Identify which cell holds the provided text, then report its (x, y) central coordinate. 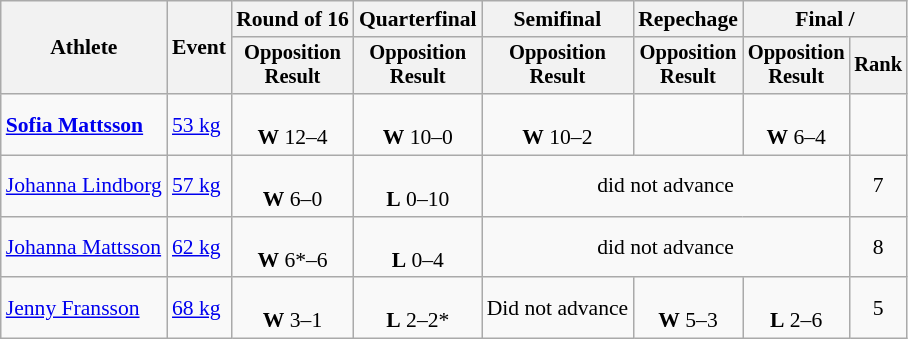
Round of 16 (292, 19)
57 kg (199, 186)
7 (878, 186)
5 (878, 308)
Johanna Mattsson (84, 248)
W 12–4 (292, 124)
L 0–4 (418, 248)
Jenny Fransson (84, 308)
L 2–2* (418, 308)
L 0–10 (418, 186)
W 10–0 (418, 124)
W 3–1 (292, 308)
Did not advance (558, 308)
W 6*–6 (292, 248)
W 6–4 (796, 124)
W 5–3 (688, 308)
Sofia Mattsson (84, 124)
Rank (878, 66)
Johanna Lindborg (84, 186)
8 (878, 248)
W 6–0 (292, 186)
W 10–2 (558, 124)
Semifinal (558, 19)
53 kg (199, 124)
68 kg (199, 308)
Athlete (84, 48)
L 2–6 (796, 308)
Final / (825, 19)
Quarterfinal (418, 19)
Repechage (688, 19)
Event (199, 48)
62 kg (199, 248)
